Pinpoint the cell where the given text exists, returning its [x, y] midpoint coordinate. 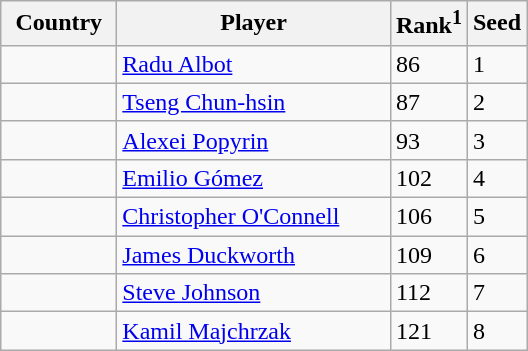
109 [428, 255]
87 [428, 102]
Alexei Popyrin [254, 140]
102 [428, 178]
93 [428, 140]
5 [496, 217]
Country [59, 24]
Radu Albot [254, 64]
4 [496, 178]
Steve Johnson [254, 293]
121 [428, 331]
Seed [496, 24]
8 [496, 331]
106 [428, 217]
James Duckworth [254, 255]
Tseng Chun-hsin [254, 102]
86 [428, 64]
Christopher O'Connell [254, 217]
Player [254, 24]
Rank1 [428, 24]
3 [496, 140]
1 [496, 64]
112 [428, 293]
6 [496, 255]
7 [496, 293]
2 [496, 102]
Emilio Gómez [254, 178]
Kamil Majchrzak [254, 331]
